From the cell containing the given text, extract its center point as [X, Y] coordinate. 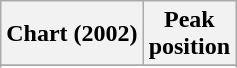
Chart (2002) [72, 34]
Peakposition [189, 34]
